Scan for the cell matching the given text and deliver its (X, Y) coordinate at center. 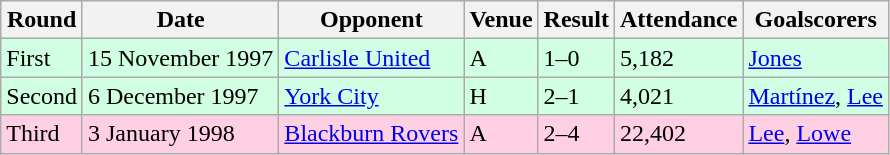
22,402 (678, 134)
Result (576, 20)
2–4 (576, 134)
First (42, 58)
Martínez, Lee (816, 96)
Venue (501, 20)
Goalscorers (816, 20)
5,182 (678, 58)
1–0 (576, 58)
6 December 1997 (180, 96)
Third (42, 134)
Lee, Lowe (816, 134)
2–1 (576, 96)
H (501, 96)
Second (42, 96)
Jones (816, 58)
Date (180, 20)
Carlisle United (372, 58)
4,021 (678, 96)
Blackburn Rovers (372, 134)
Attendance (678, 20)
15 November 1997 (180, 58)
York City (372, 96)
Opponent (372, 20)
Round (42, 20)
3 January 1998 (180, 134)
